Identify which cell holds the provided text, then report its [X, Y] central coordinate. 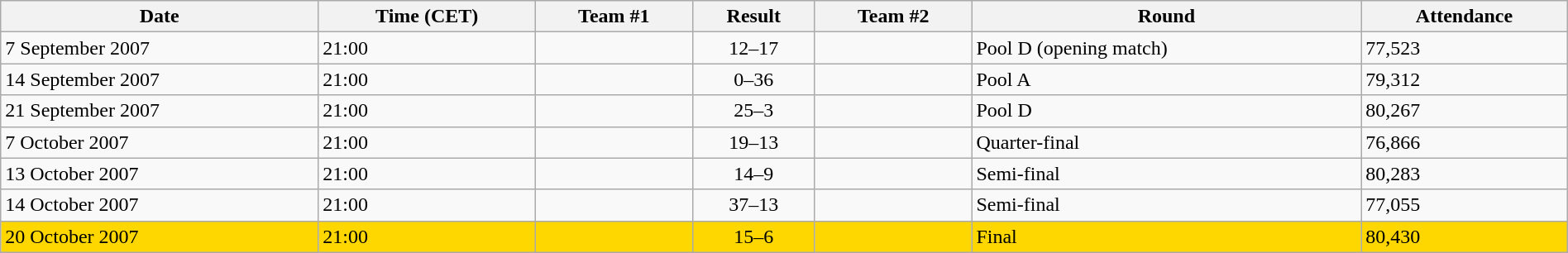
77,523 [1464, 48]
7 October 2007 [160, 142]
14 October 2007 [160, 205]
25–3 [753, 111]
80,430 [1464, 236]
14 September 2007 [160, 79]
Team #2 [893, 17]
79,312 [1464, 79]
77,055 [1464, 205]
76,866 [1464, 142]
20 October 2007 [160, 236]
Attendance [1464, 17]
Date [160, 17]
Quarter-final [1166, 142]
Round [1166, 17]
Pool A [1166, 79]
7 September 2007 [160, 48]
Result [753, 17]
Pool D [1166, 111]
15–6 [753, 236]
Pool D (opening match) [1166, 48]
21 September 2007 [160, 111]
13 October 2007 [160, 174]
14–9 [753, 174]
Final [1166, 236]
Time (CET) [427, 17]
12–17 [753, 48]
37–13 [753, 205]
80,283 [1464, 174]
19–13 [753, 142]
0–36 [753, 79]
Team #1 [614, 17]
80,267 [1464, 111]
